Locate the cell with the specified text and output its [x, y] center coordinate. 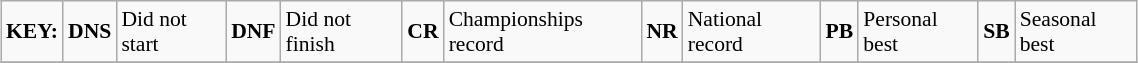
PB [840, 32]
Championships record [543, 32]
Seasonal best [1076, 32]
DNF [253, 32]
CR [422, 32]
DNS [90, 32]
Did not finish [342, 32]
Did not start [171, 32]
KEY: [32, 32]
NR [662, 32]
National record [752, 32]
SB [996, 32]
Personal best [918, 32]
